Search for the cell housing the specified text and yield its [x, y] center coordinate. 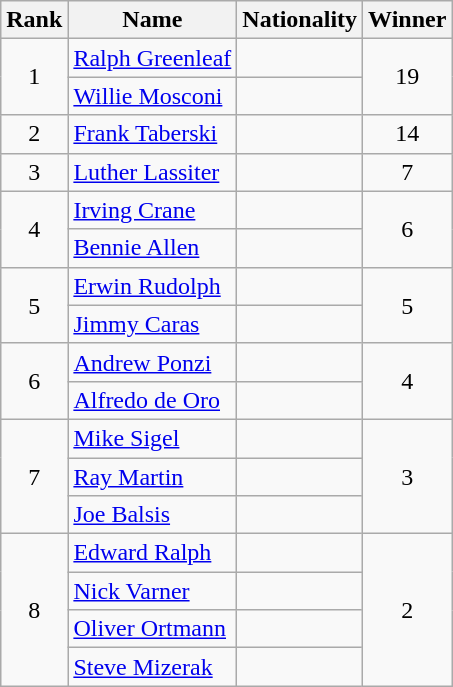
Edward Ralph [152, 553]
Jimmy Caras [152, 324]
Mike Sigel [152, 438]
Ralph Greenleaf [152, 58]
8 [34, 610]
1 [34, 77]
Willie Mosconi [152, 96]
14 [408, 134]
Erwin Rudolph [152, 286]
Bennie Allen [152, 248]
Winner [408, 20]
Rank [34, 20]
Ray Martin [152, 477]
19 [408, 77]
Luther Lassiter [152, 172]
Joe Balsis [152, 515]
Frank Taberski [152, 134]
Alfredo de Oro [152, 400]
Name [152, 20]
Nationality [300, 20]
Andrew Ponzi [152, 362]
Oliver Ortmann [152, 629]
Irving Crane [152, 210]
Nick Varner [152, 591]
Steve Mizerak [152, 667]
